Pinpoint the cell where the given text exists, returning its (x, y) midpoint coordinate. 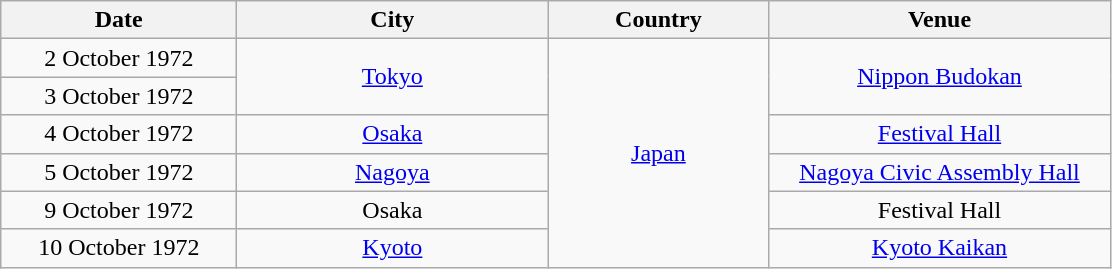
Date (119, 20)
3 October 1972 (119, 96)
Venue (940, 20)
City (392, 20)
Nippon Budokan (940, 77)
Nagoya Civic Assembly Hall (940, 172)
5 October 1972 (119, 172)
Kyoto (392, 248)
Tokyo (392, 77)
9 October 1972 (119, 210)
2 October 1972 (119, 58)
Country (658, 20)
Kyoto Kaikan (940, 248)
Nagoya (392, 172)
Japan (658, 153)
4 October 1972 (119, 134)
10 October 1972 (119, 248)
